Find where the given text appears and provide that cell's center as [x, y] coordinate. 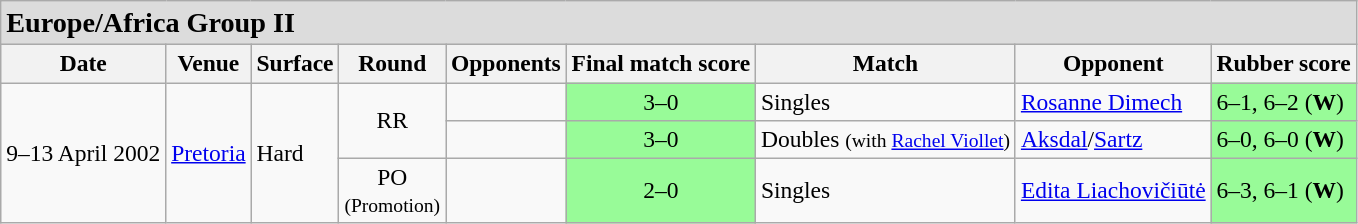
Date [84, 63]
Match [886, 63]
Europe/Africa Group II [679, 22]
6–3, 6–1 (W) [1284, 190]
RR [392, 120]
Doubles (with Rachel Viollet) [886, 139]
6–0, 6–0 (W) [1284, 139]
Aksdal/Sartz [1113, 139]
6–1, 6–2 (W) [1284, 101]
PO(Promotion) [392, 190]
9–13 April 2002 [84, 152]
Hard [295, 152]
2–0 [660, 190]
Opponents [506, 63]
Final match score [660, 63]
Edita Liachovičiūtė [1113, 190]
Rubber score [1284, 63]
Venue [208, 63]
Rosanne Dimech [1113, 101]
Pretoria [208, 152]
Surface [295, 63]
Round [392, 63]
Opponent [1113, 63]
